Locate the cell with the specified text and output its [x, y] center coordinate. 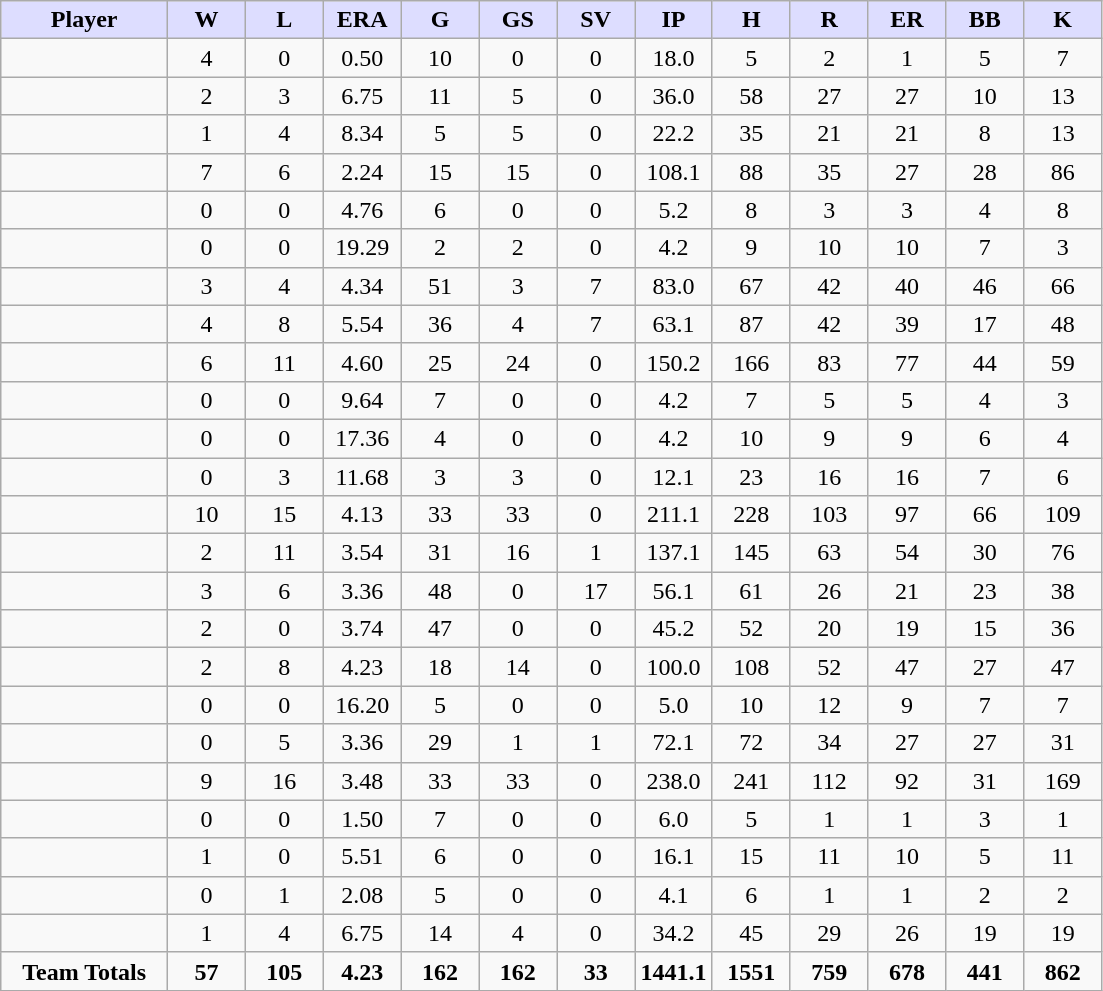
Team Totals [84, 971]
4.34 [362, 286]
137.1 [674, 553]
100.0 [674, 667]
61 [751, 591]
4.13 [362, 515]
72 [751, 743]
R [829, 20]
145 [751, 553]
5.2 [674, 210]
12 [829, 705]
4.76 [362, 210]
19.29 [362, 248]
30 [985, 553]
11.68 [362, 477]
87 [751, 324]
L [284, 20]
W [207, 20]
IP [674, 20]
44 [985, 362]
67 [751, 286]
9.64 [362, 400]
0.50 [362, 58]
45.2 [674, 629]
86 [1063, 172]
166 [751, 362]
5.0 [674, 705]
SV [596, 20]
150.2 [674, 362]
63.1 [674, 324]
16.1 [674, 857]
4.1 [674, 895]
22.2 [674, 134]
108 [751, 667]
ERA [362, 20]
34.2 [674, 933]
17.36 [362, 438]
12.1 [674, 477]
241 [751, 781]
759 [829, 971]
GS [518, 20]
45 [751, 933]
92 [907, 781]
862 [1063, 971]
88 [751, 172]
83 [829, 362]
G [440, 20]
28 [985, 172]
1551 [751, 971]
3.54 [362, 553]
38 [1063, 591]
112 [829, 781]
3.74 [362, 629]
2.24 [362, 172]
1.50 [362, 819]
228 [751, 515]
8.34 [362, 134]
76 [1063, 553]
109 [1063, 515]
58 [751, 96]
5.51 [362, 857]
63 [829, 553]
83.0 [674, 286]
211.1 [674, 515]
108.1 [674, 172]
105 [284, 971]
678 [907, 971]
77 [907, 362]
59 [1063, 362]
16.20 [362, 705]
36.0 [674, 96]
24 [518, 362]
BB [985, 20]
97 [907, 515]
6.0 [674, 819]
5.54 [362, 324]
20 [829, 629]
57 [207, 971]
72.1 [674, 743]
40 [907, 286]
51 [440, 286]
H [751, 20]
56.1 [674, 591]
ER [907, 20]
2.08 [362, 895]
Player [84, 20]
54 [907, 553]
18.0 [674, 58]
46 [985, 286]
169 [1063, 781]
4.60 [362, 362]
238.0 [674, 781]
K [1063, 20]
25 [440, 362]
39 [907, 324]
1441.1 [674, 971]
18 [440, 667]
103 [829, 515]
3.48 [362, 781]
34 [829, 743]
441 [985, 971]
